Capture the cell that displays the provided text and extract its [x, y] central coordinate. 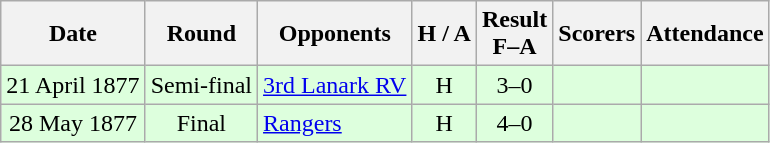
Rangers [335, 123]
4–0 [514, 123]
ResultF–A [514, 34]
21 April 1877 [73, 85]
Opponents [335, 34]
Attendance [705, 34]
3–0 [514, 85]
Scorers [597, 34]
Semi-final [201, 85]
Round [201, 34]
Final [201, 123]
H / A [444, 34]
3rd Lanark RV [335, 85]
Date [73, 34]
28 May 1877 [73, 123]
